Provide the (X, Y) coordinate of the cell's center where the given text is located.  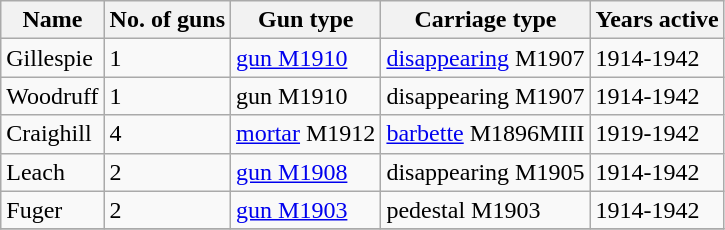
gun M1908 (306, 172)
Gun type (306, 20)
mortar M1912 (306, 134)
pedestal M1903 (486, 210)
Woodruff (52, 96)
No. of guns (167, 20)
disappearing M1905 (486, 172)
Years active (657, 20)
1919-1942 (657, 134)
Carriage type (486, 20)
Fuger (52, 210)
4 (167, 134)
gun M1903 (306, 210)
Leach (52, 172)
barbette M1896MIII (486, 134)
Gillespie (52, 58)
Craighill (52, 134)
Name (52, 20)
